Extract the [X, Y] coordinate from the center of the cell holding the provided text.  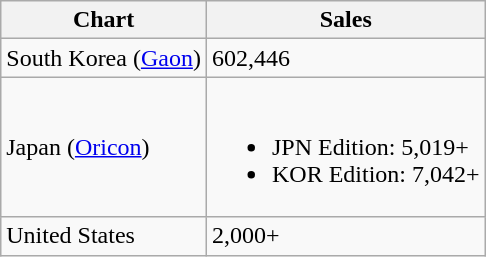
602,446 [346, 58]
South Korea (Gaon) [104, 58]
Sales [346, 20]
2,000+ [346, 236]
JPN Edition: 5,019+KOR Edition: 7,042+ [346, 147]
United States [104, 236]
Japan (Oricon) [104, 147]
Chart [104, 20]
